Find where the given text appears and provide that cell's center as (x, y) coordinate. 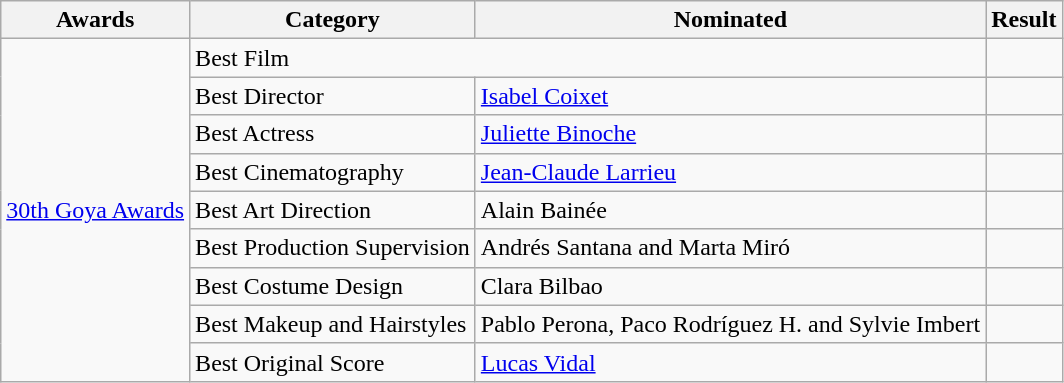
Best Actress (333, 134)
Andrés Santana and Marta Miró (730, 248)
Clara Bilbao (730, 286)
Best Production Supervision (333, 248)
30th Goya Awards (96, 210)
Best Makeup and Hairstyles (333, 324)
Lucas Vidal (730, 362)
Nominated (730, 20)
Pablo Perona, Paco Rodríguez H. and Sylvie Imbert (730, 324)
Best Costume Design (333, 286)
Best Director (333, 96)
Best Original Score (333, 362)
Awards (96, 20)
Best Art Direction (333, 210)
Best Film (588, 58)
Category (333, 20)
Isabel Coixet (730, 96)
Result (1024, 20)
Jean-Claude Larrieu (730, 172)
Best Cinematography (333, 172)
Alain Bainée (730, 210)
Juliette Binoche (730, 134)
